Capture the cell that displays the provided text and extract its [X, Y] central coordinate. 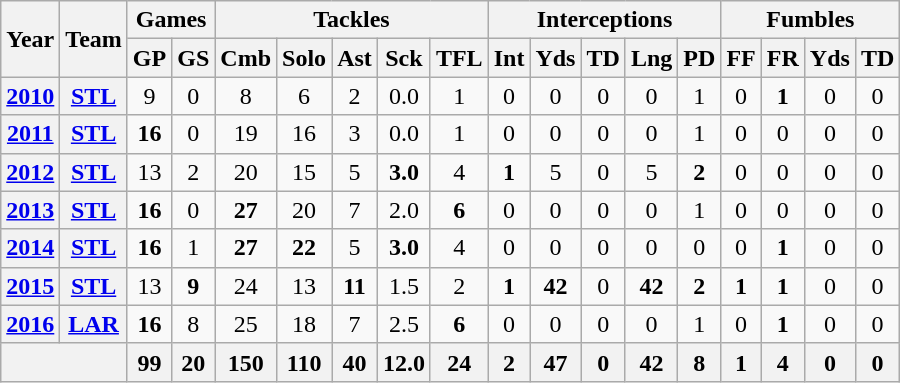
FF [741, 58]
LAR [94, 324]
150 [246, 362]
Games [170, 20]
Int [509, 58]
99 [149, 362]
Lng [651, 58]
110 [304, 362]
2.0 [404, 210]
19 [246, 134]
Fumbles [810, 20]
11 [355, 286]
2.5 [404, 324]
2015 [30, 286]
2014 [30, 248]
Solo [304, 58]
1.5 [404, 286]
3 [355, 134]
47 [556, 362]
15 [304, 172]
40 [355, 362]
TFL [459, 58]
Tackles [352, 20]
18 [304, 324]
2012 [30, 172]
Ast [355, 58]
22 [304, 248]
12.0 [404, 362]
2016 [30, 324]
Sck [404, 58]
GP [149, 58]
25 [246, 324]
Interceptions [604, 20]
PD [700, 58]
2013 [30, 210]
2011 [30, 134]
FR [782, 58]
GS [194, 58]
Cmb [246, 58]
Year [30, 39]
2010 [30, 96]
Team [94, 39]
